Provide the [X, Y] coordinate of the cell's center where the given text is located.  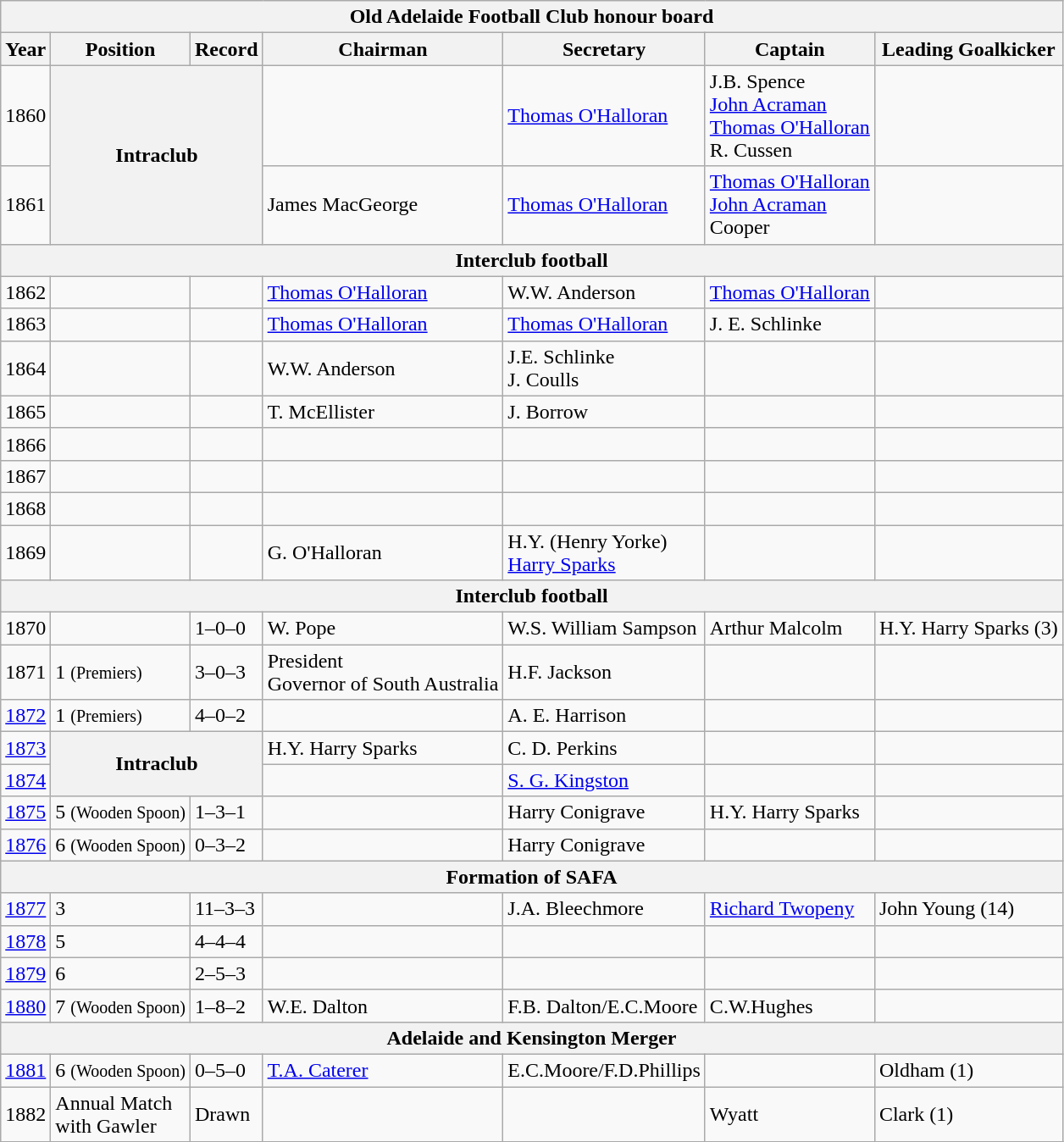
3 [120, 909]
John Young (14) [968, 909]
Old Adelaide Football Club honour board [532, 17]
1874 [25, 780]
Year [25, 49]
1880 [25, 1006]
1–8–2 [226, 1006]
Richard Twopeny [790, 909]
President Governor of South Australia [383, 673]
H.F. Jackson [604, 673]
J.A. Bleechmore [604, 909]
1881 [25, 1070]
E.C.Moore/F.D.Phillips [604, 1070]
T. McEllister [383, 412]
Drawn [226, 1113]
Arthur Malcolm [790, 629]
1–0–0 [226, 629]
1869 [25, 552]
1878 [25, 941]
Adelaide and Kensington Merger [532, 1038]
1863 [25, 324]
11–3–3 [226, 909]
Secretary [604, 49]
1864 [25, 368]
J. E. Schlinke [790, 324]
Captain [790, 49]
1866 [25, 444]
0–3–2 [226, 845]
7 (Wooden Spoon) [120, 1006]
H.Y. (Henry Yorke) Harry Sparks [604, 552]
1871 [25, 673]
1870 [25, 629]
1882 [25, 1113]
Wyatt [790, 1113]
W. Pope [383, 629]
W.E. Dalton [383, 1006]
A. E. Harrison [604, 716]
C. D. Perkins [604, 748]
Formation of SAFA [532, 877]
Record [226, 49]
1865 [25, 412]
1879 [25, 973]
1872 [25, 716]
3–0–3 [226, 673]
H.Y. Harry Sparks (3) [968, 629]
1876 [25, 845]
2–5–3 [226, 973]
1862 [25, 292]
5 (Wooden Spoon) [120, 812]
4–0–2 [226, 716]
J. Borrow [604, 412]
4–4–4 [226, 941]
F.B. Dalton/E.C.Moore [604, 1006]
C.W.Hughes [790, 1006]
J.E. SchlinkeJ. Coulls [604, 368]
James MacGeorge [383, 205]
0–5–0 [226, 1070]
1–3–1 [226, 812]
1877 [25, 909]
Chairman [383, 49]
Clark (1) [968, 1113]
T.A. Caterer [383, 1070]
1873 [25, 748]
5 [120, 941]
W.S. William Sampson [604, 629]
Leading Goalkicker [968, 49]
S. G. Kingston [604, 780]
G. O'Halloran [383, 552]
Position [120, 49]
1860 [25, 115]
1867 [25, 476]
Oldham (1) [968, 1070]
Thomas O'HalloranJohn AcramanCooper [790, 205]
1861 [25, 205]
1875 [25, 812]
1868 [25, 508]
J.B. SpenceJohn AcramanThomas O'HalloranR. Cussen [790, 115]
Annual Match with Gawler [120, 1113]
6 [120, 973]
